Identify which cell holds the provided text, then report its [X, Y] central coordinate. 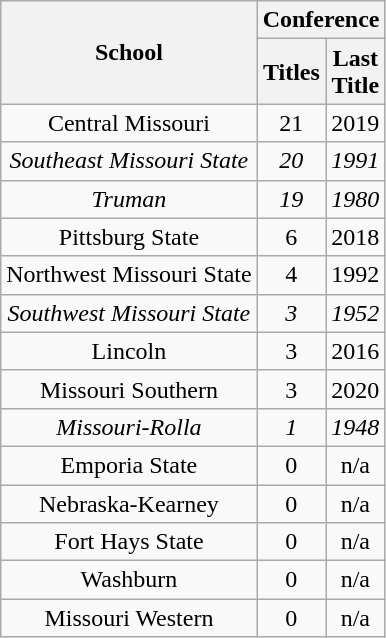
4 [291, 275]
School [129, 52]
Missouri-Rolla [129, 427]
1991 [356, 161]
Washburn [129, 580]
Northwest Missouri State [129, 275]
Missouri Western [129, 618]
Emporia State [129, 465]
Truman [129, 199]
2016 [356, 351]
2019 [356, 123]
1948 [356, 427]
2018 [356, 237]
1980 [356, 199]
LastTitle [356, 72]
19 [291, 199]
Southeast Missouri State [129, 161]
Central Missouri [129, 123]
Lincoln [129, 351]
Conference [321, 20]
21 [291, 123]
Fort Hays State [129, 542]
20 [291, 161]
Southwest Missouri State [129, 313]
Pittsburg State [129, 237]
2020 [356, 389]
6 [291, 237]
1952 [356, 313]
Missouri Southern [129, 389]
1 [291, 427]
Titles [291, 72]
1992 [356, 275]
Nebraska-Kearney [129, 503]
